Pinpoint the cell where the given text exists, returning its [X, Y] midpoint coordinate. 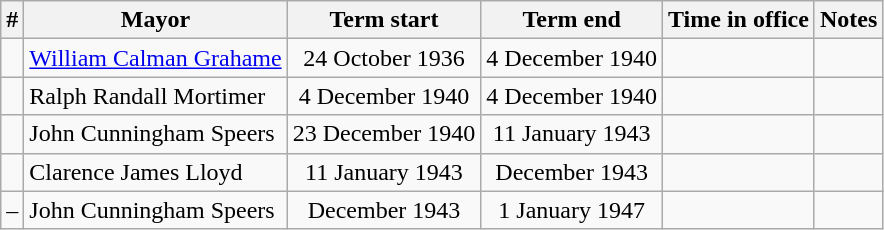
Notes [848, 20]
Time in office [738, 20]
Clarence James Lloyd [156, 172]
23 December 1940 [384, 134]
24 October 1936 [384, 58]
Term start [384, 20]
William Calman Grahame [156, 58]
Mayor [156, 20]
1 January 1947 [572, 210]
# [12, 20]
Ralph Randall Mortimer [156, 96]
– [12, 210]
Term end [572, 20]
